Provide the [x, y] coordinate of the cell's center where the given text is located.  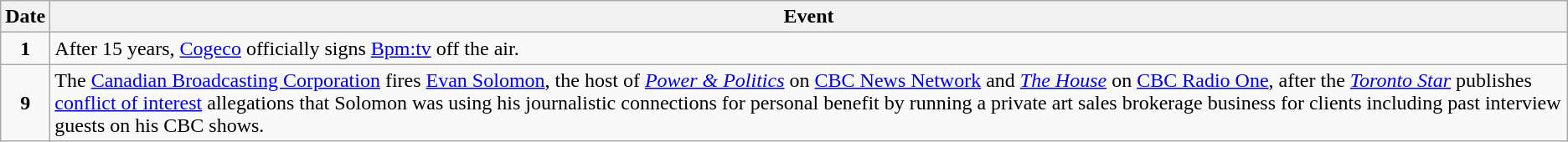
After 15 years, Cogeco officially signs Bpm:tv off the air. [809, 48]
1 [25, 48]
Date [25, 17]
9 [25, 103]
Event [809, 17]
